From the cell containing the given text, extract its center point as [X, Y] coordinate. 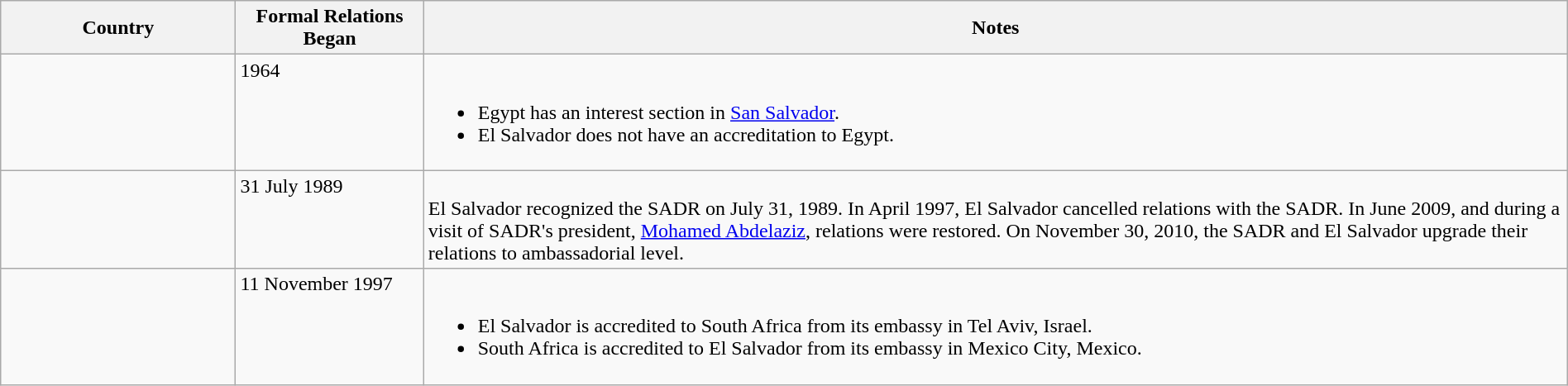
31 July 1989 [329, 220]
1964 [329, 112]
Egypt has an interest section in San Salvador.El Salvador does not have an accreditation to Egypt. [996, 112]
Country [118, 28]
Notes [996, 28]
11 November 1997 [329, 326]
Formal Relations Began [329, 28]
